Provide the (X, Y) coordinate of the cell's center where the given text is located.  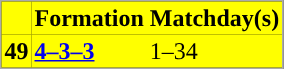
4–3–3 (90, 50)
Formation (90, 18)
1–34 (214, 50)
Matchday(s) (214, 18)
49 (17, 50)
